Detect which cell encompasses the target text, then output its (x, y) center coordinate. 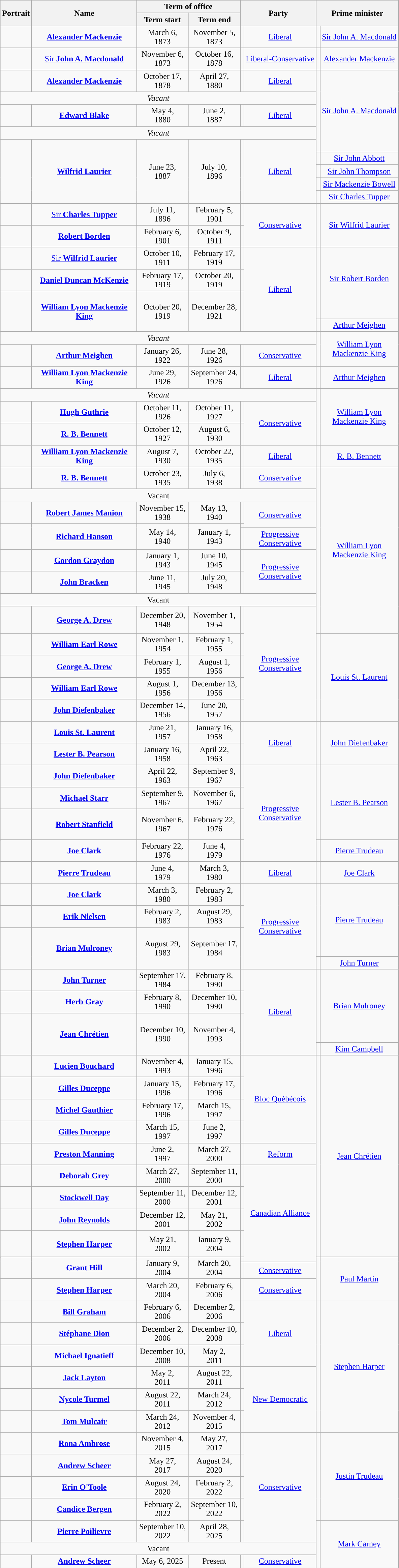
June 11,1945 (162, 583)
Robert James Manion (84, 512)
October 16,1878 (214, 59)
Erik Nielsen (84, 916)
Sir Robert Borden (359, 283)
Wilfrid Laurier (84, 171)
October 10,1911 (162, 258)
April 27,1880 (214, 81)
Party (278, 13)
December 13,1956 (214, 688)
Richard Hanson (84, 536)
November 6,1873 (162, 59)
October 9,1911 (214, 236)
Sir John Abbott (359, 158)
Term of office (188, 7)
June 23,1887 (162, 171)
December 20,1948 (162, 620)
June 29,1926 (162, 378)
Prime minister (357, 13)
Michael Starr (84, 798)
Nycole Turmel (84, 1400)
Liberal-Conservative (280, 59)
New Democratic (280, 1400)
October 12,1927 (162, 434)
Sir Mackenzie Bowell (359, 184)
Canadian Alliance (280, 1213)
February 6,1901 (162, 236)
Mark Carney (359, 1544)
Portrait (16, 13)
March 6,1873 (162, 37)
Bill Graham (84, 1311)
April 28,2025 (214, 1531)
June 28,1926 (214, 355)
May 14,1940 (162, 536)
November 15,1938 (162, 512)
Hugh Guthrie (84, 412)
Pierre Poilievre (84, 1531)
Term end (214, 20)
May 6, 2025 (162, 1561)
Erin O'Toole (84, 1487)
June 10,1945 (214, 560)
Kim Campbell (359, 1049)
Justin Trudeau (359, 1476)
Paul Martin (359, 1279)
Term start (162, 20)
John Bracken (84, 583)
August 6,1930 (214, 434)
May 13,1940 (214, 512)
May 4,1880 (162, 115)
February 5,1901 (214, 214)
Stéphane Dion (84, 1334)
Jack Layton (84, 1378)
October 22,1935 (214, 456)
July 20,1948 (214, 583)
Edward Blake (84, 115)
June 20,1957 (214, 710)
Daniel Duncan McKenzie (84, 280)
Herb Gray (84, 1002)
Stockwell Day (84, 1197)
John Reynolds (84, 1220)
Grant Hill (84, 1268)
Sir John Thompson (359, 171)
September 24,1926 (214, 378)
July 6,1938 (214, 478)
Present (214, 1561)
June 2,1887 (214, 115)
October 23,1935 (162, 478)
Deborah Grey (84, 1176)
Tom Mulcair (84, 1421)
Michael Ignatieff (84, 1355)
Lucien Bouchard (84, 1066)
October 11,1927 (214, 412)
Robert Borden (84, 236)
Reform (280, 1154)
Michel Gauthier (84, 1110)
January 26,1922 (162, 355)
November 5,1873 (214, 37)
Rona Ambrose (84, 1444)
Bloc Québécois (280, 1099)
Preston Manning (84, 1154)
Gordon Graydon (84, 560)
October 17,1878 (162, 81)
Candice Bergen (84, 1509)
December 14,1956 (162, 710)
December 28,1921 (214, 312)
July 10,1896 (214, 171)
Robert Stanfield (84, 824)
October 11,1926 (162, 412)
Name (84, 13)
August 7,1930 (162, 456)
July 11,1896 (162, 214)
June 21,1957 (162, 732)
